Search for the cell housing the specified text and yield its [X, Y] center coordinate. 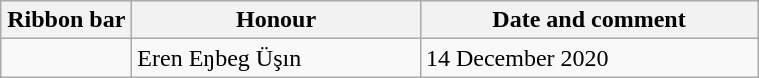
Ribbon bar [66, 20]
Honour [276, 20]
Eren Eŋbeg Üşın [276, 58]
Date and comment [588, 20]
14 December 2020 [588, 58]
